Scan for the cell matching the given text and deliver its (X, Y) coordinate at center. 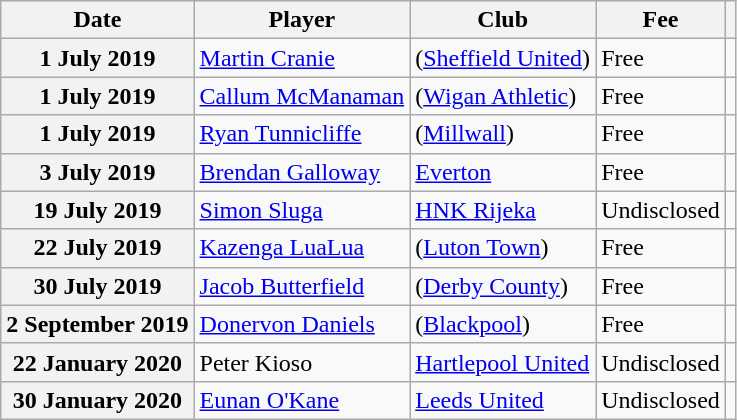
19 July 2019 (98, 210)
Player (302, 20)
Hartlepool United (503, 362)
22 January 2020 (98, 362)
Eunan O'Kane (302, 400)
3 July 2019 (98, 172)
30 July 2019 (98, 286)
Martin Cranie (302, 58)
Donervon Daniels (302, 324)
Ryan Tunnicliffe (302, 134)
(Luton Town) (503, 248)
Everton (503, 172)
(Wigan Athletic) (503, 96)
Date (98, 20)
(Sheffield United) (503, 58)
22 July 2019 (98, 248)
HNK Rijeka (503, 210)
(Millwall) (503, 134)
Kazenga LuaLua (302, 248)
(Blackpool) (503, 324)
2 September 2019 (98, 324)
Fee (661, 20)
Club (503, 20)
Simon Sluga (302, 210)
Brendan Galloway (302, 172)
Jacob Butterfield (302, 286)
30 January 2020 (98, 400)
(Derby County) (503, 286)
Leeds United (503, 400)
Peter Kioso (302, 362)
Callum McManaman (302, 96)
